Identify which cell holds the provided text, then report its [x, y] central coordinate. 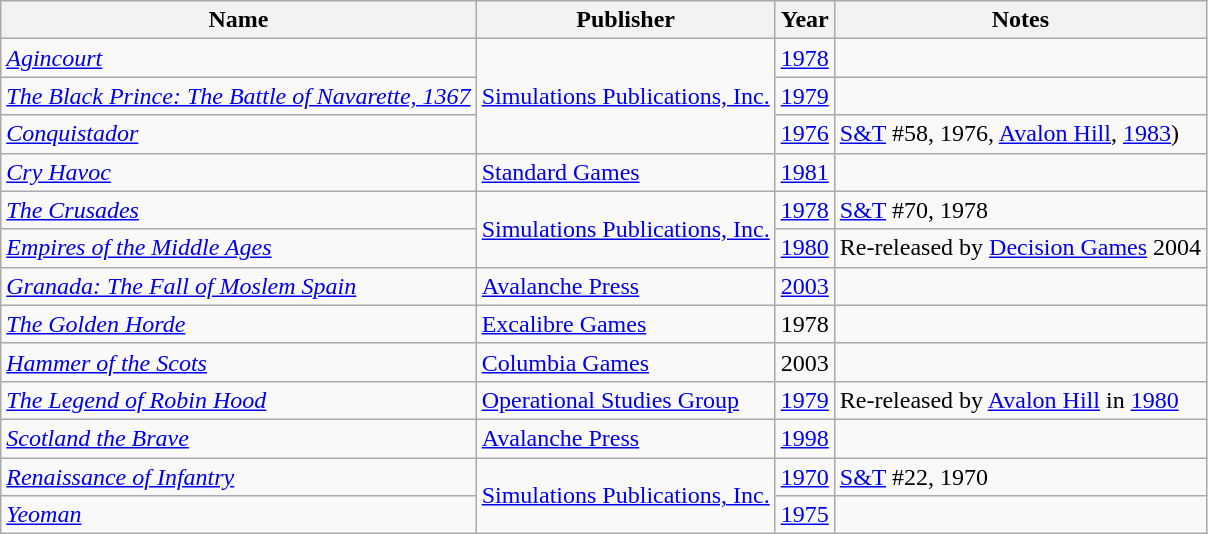
Renaissance of Infantry [238, 477]
Publisher [626, 20]
Operational Studies Group [626, 400]
1975 [804, 515]
Re-released by Avalon Hill in 1980 [1020, 400]
S&T #22, 1970 [1020, 477]
1970 [804, 477]
Scotland the Brave [238, 438]
The Crusades [238, 210]
Granada: The Fall of Moslem Spain [238, 286]
Columbia Games [626, 362]
Year [804, 20]
1998 [804, 438]
Notes [1020, 20]
Excalibre Games [626, 324]
Cry Havoc [238, 172]
1976 [804, 134]
1980 [804, 248]
Standard Games [626, 172]
The Golden Horde [238, 324]
The Legend of Robin Hood [238, 400]
1981 [804, 172]
Conquistador [238, 134]
S&T #58, 1976, Avalon Hill, 1983) [1020, 134]
Yeoman [238, 515]
Empires of the Middle Ages [238, 248]
Re-released by Decision Games 2004 [1020, 248]
Hammer of the Scots [238, 362]
S&T #70, 1978 [1020, 210]
Agincourt [238, 58]
The Black Prince: The Battle of Navarette, 1367 [238, 96]
Name [238, 20]
